Determine the [X, Y] coordinate at the center of the cell enclosing the given text.  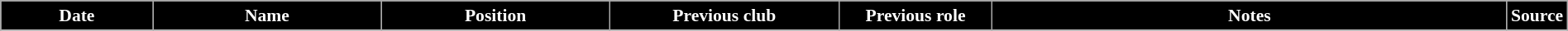
Notes [1250, 15]
Previous role [915, 15]
Source [1537, 15]
Position [496, 15]
Date [77, 15]
Previous club [724, 15]
Name [267, 15]
